Capture the cell that displays the provided text and extract its (X, Y) central coordinate. 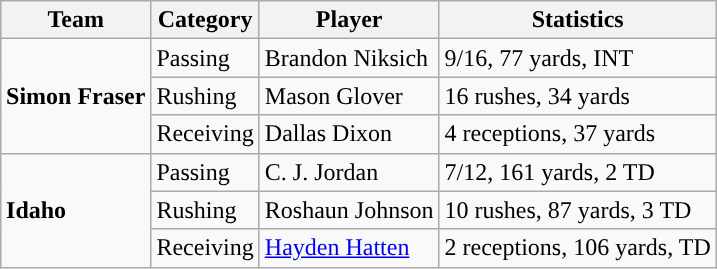
Roshaun Johnson (349, 210)
Team (76, 20)
16 rushes, 34 yards (578, 96)
Hayden Hatten (349, 248)
Idaho (76, 210)
7/12, 161 yards, 2 TD (578, 172)
Player (349, 20)
Statistics (578, 20)
2 receptions, 106 yards, TD (578, 248)
Simon Fraser (76, 96)
C. J. Jordan (349, 172)
Category (205, 20)
4 receptions, 37 yards (578, 134)
Mason Glover (349, 96)
Dallas Dixon (349, 134)
Brandon Niksich (349, 58)
9/16, 77 yards, INT (578, 58)
10 rushes, 87 yards, 3 TD (578, 210)
